Search for the cell housing the specified text and yield its (x, y) center coordinate. 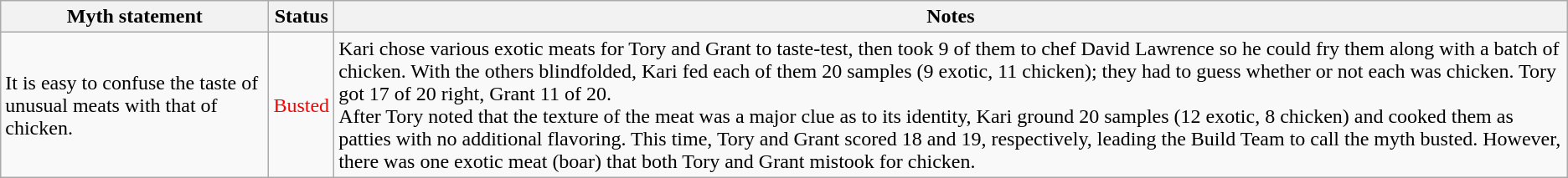
It is easy to confuse the taste of unusual meats with that of chicken. (135, 105)
Busted (302, 105)
Myth statement (135, 17)
Notes (952, 17)
Status (302, 17)
